Search for the cell housing the specified text and yield its [x, y] center coordinate. 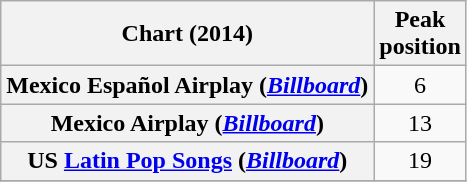
US Latin Pop Songs (Billboard) [188, 161]
13 [420, 123]
Mexico Español Airplay (Billboard) [188, 85]
Peakposition [420, 34]
Chart (2014) [188, 34]
6 [420, 85]
19 [420, 161]
Mexico Airplay (Billboard) [188, 123]
